Return (x, y) of the center of cell containing provided text 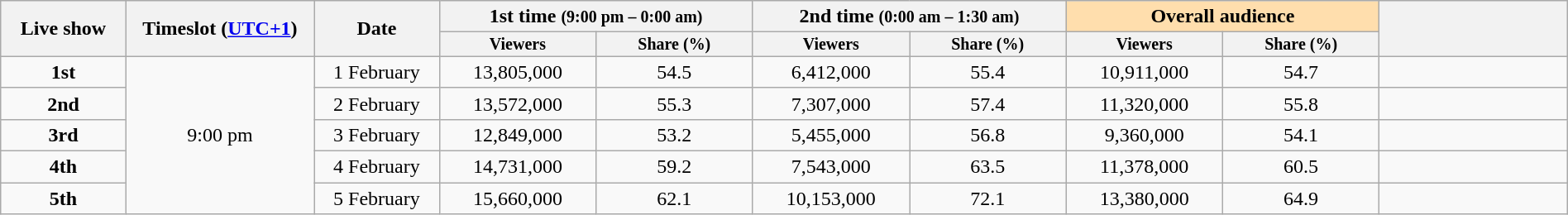
72.1 (987, 198)
57.4 (987, 103)
54.7 (1300, 72)
1st time (9:00 pm – 0:00 am) (595, 17)
7,543,000 (830, 166)
9:00 pm (220, 135)
13,805,000 (518, 72)
2 February (377, 103)
2nd time (0:00 am – 1:30 am) (910, 17)
64.9 (1300, 198)
60.5 (1300, 166)
5th (64, 198)
Date (377, 29)
6,412,000 (830, 72)
3rd (64, 135)
5 February (377, 198)
Overall audience (1222, 17)
5,455,000 (830, 135)
2nd (64, 103)
59.2 (675, 166)
10,911,000 (1145, 72)
4th (64, 166)
55.4 (987, 72)
55.3 (675, 103)
11,320,000 (1145, 103)
62.1 (675, 198)
1st (64, 72)
10,153,000 (830, 198)
3 February (377, 135)
54.1 (1300, 135)
Timeslot (UTC+1) (220, 29)
Live show (64, 29)
54.5 (675, 72)
14,731,000 (518, 166)
9,360,000 (1145, 135)
1 February (377, 72)
56.8 (987, 135)
15,660,000 (518, 198)
13,572,000 (518, 103)
12,849,000 (518, 135)
7,307,000 (830, 103)
55.8 (1300, 103)
11,378,000 (1145, 166)
4 February (377, 166)
13,380,000 (1145, 198)
53.2 (675, 135)
63.5 (987, 166)
